Pinpoint the cell where the given text exists, returning its [x, y] midpoint coordinate. 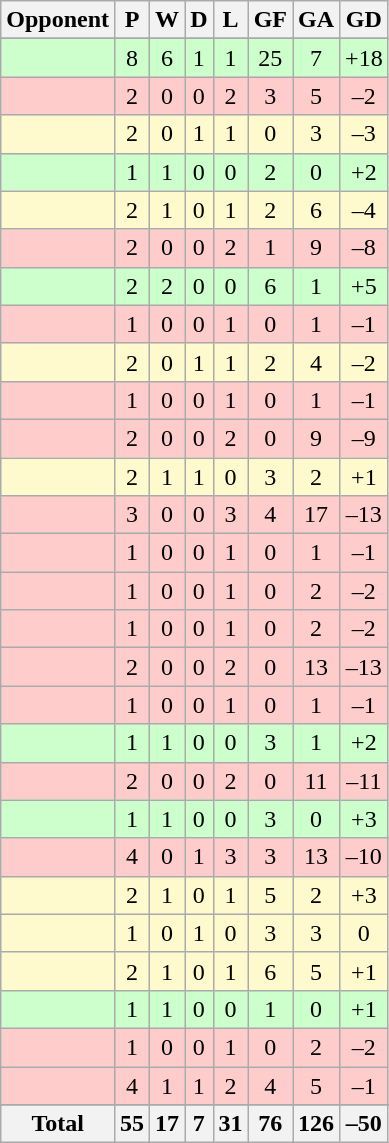
GA [316, 20]
–3 [364, 134]
76 [270, 1124]
W [168, 20]
–10 [364, 857]
–8 [364, 248]
Opponent [58, 20]
25 [270, 58]
8 [132, 58]
126 [316, 1124]
Total [58, 1124]
D [199, 20]
–11 [364, 781]
GD [364, 20]
31 [230, 1124]
11 [316, 781]
–4 [364, 210]
GF [270, 20]
–9 [364, 438]
–50 [364, 1124]
55 [132, 1124]
P [132, 20]
L [230, 20]
+18 [364, 58]
+5 [364, 286]
